For the text-containing cell, return its midpoint in (x, y) coordinate format. 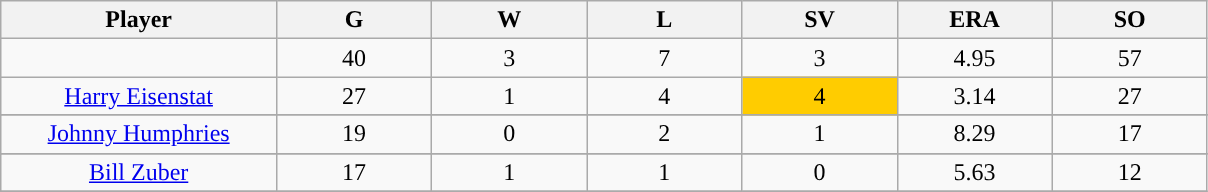
57 (1130, 58)
Johnny Humphries (139, 134)
SO (1130, 20)
Harry Eisenstat (139, 96)
SV (820, 20)
Bill Zuber (139, 172)
8.29 (974, 134)
W (510, 20)
40 (354, 58)
4.95 (974, 58)
5.63 (974, 172)
3.14 (974, 96)
12 (1130, 172)
G (354, 20)
19 (354, 134)
7 (664, 58)
ERA (974, 20)
Player (139, 20)
2 (664, 134)
L (664, 20)
